Search for the cell housing the specified text and yield its (X, Y) center coordinate. 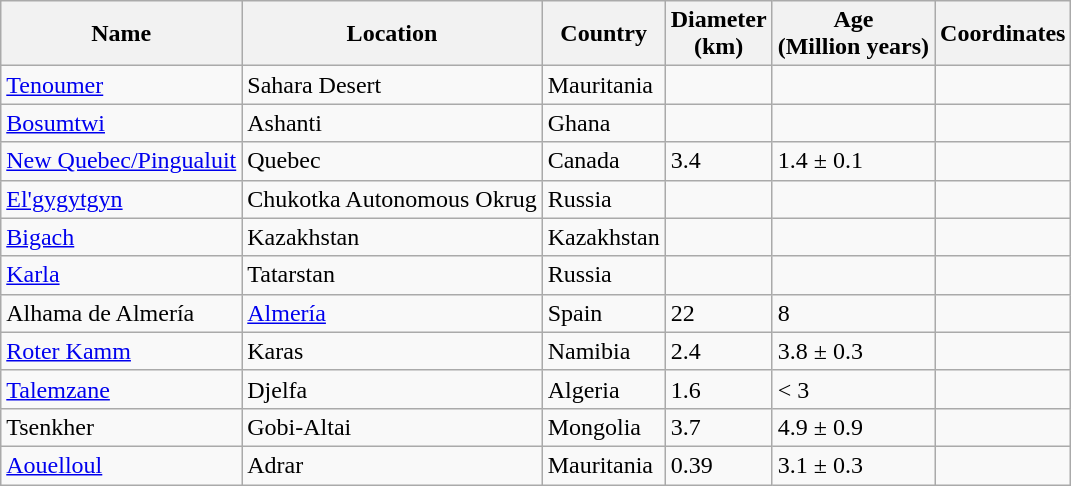
New Quebec/Pingualuit (122, 161)
3.7 (718, 427)
Bosumtwi (122, 123)
Name (122, 34)
0.39 (718, 465)
Aouelloul (122, 465)
Chukotka Autonomous Okrug (392, 199)
Diameter(km) (718, 34)
Namibia (604, 351)
Tenoumer (122, 85)
Tatarstan (392, 275)
3.4 (718, 161)
Canada (604, 161)
Location (392, 34)
8 (853, 313)
Bigach (122, 237)
1.4 ± 0.1 (853, 161)
2.4 (718, 351)
Age(Million years) (853, 34)
El'gygytgyn (122, 199)
Tsenkher (122, 427)
Country (604, 34)
Karas (392, 351)
Ashanti (392, 123)
22 (718, 313)
Spain (604, 313)
3.1 ± 0.3 (853, 465)
Talemzane (122, 389)
< 3 (853, 389)
Gobi-Altai (392, 427)
Almería (392, 313)
Roter Kamm (122, 351)
Quebec (392, 161)
4.9 ± 0.9 (853, 427)
Alhama de Almería (122, 313)
Mongolia (604, 427)
Adrar (392, 465)
Coordinates (1003, 34)
Djelfa (392, 389)
1.6 (718, 389)
Ghana (604, 123)
Sahara Desert (392, 85)
3.8 ± 0.3 (853, 351)
Karla (122, 275)
Algeria (604, 389)
